Return [x, y] of the center of cell containing provided text 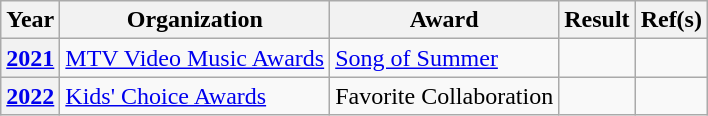
Organization [195, 20]
Year [30, 20]
2022 [30, 96]
Ref(s) [671, 20]
Result [597, 20]
Kids' Choice Awards [195, 96]
Song of Summer [444, 58]
Favorite Collaboration [444, 96]
MTV Video Music Awards [195, 58]
2021 [30, 58]
Award [444, 20]
